Return the [x, y] coordinate for the center point of the cell that contains the specified text.  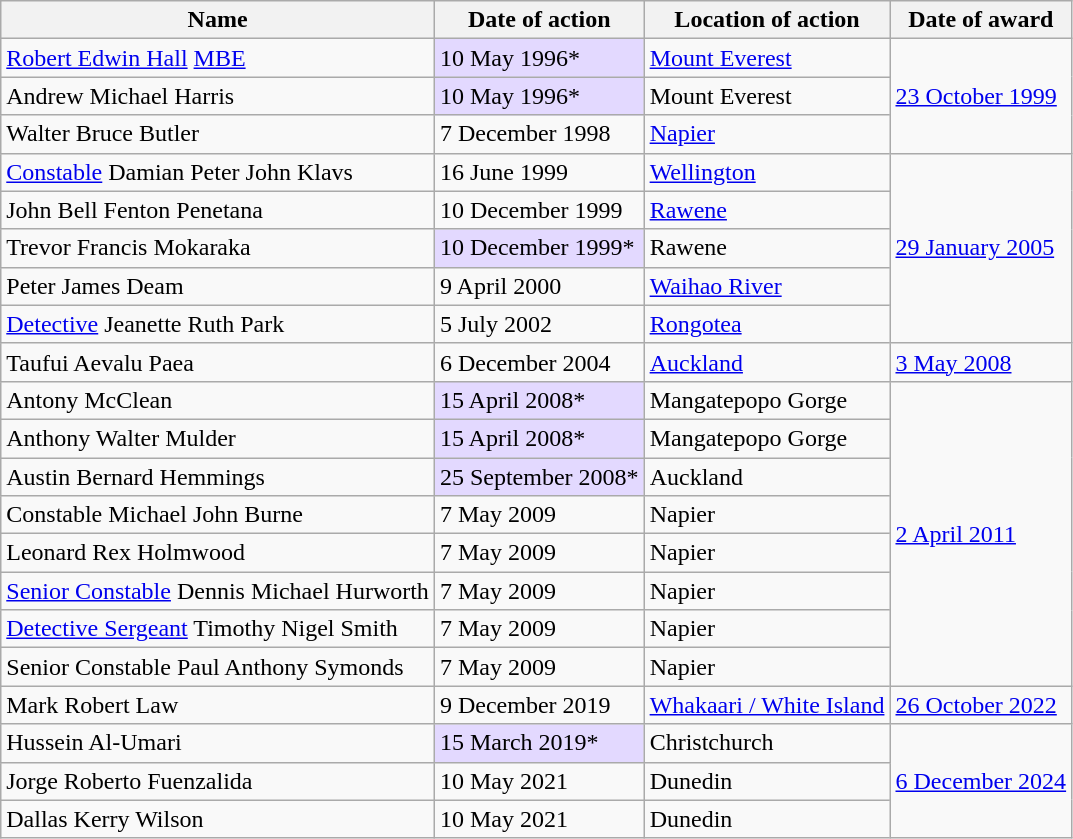
3 May 2008 [981, 362]
Waihao River [767, 286]
Mark Robert Law [218, 705]
10 December 1999* [539, 248]
Whakaari / White Island [767, 705]
Andrew Michael Harris [218, 96]
Anthony Walter Mulder [218, 438]
Location of action [767, 20]
Walter Bruce Butler [218, 134]
6 December 2004 [539, 362]
Leonard Rex Holmwood [218, 553]
Peter James Deam [218, 286]
15 March 2019* [539, 743]
23 October 1999 [981, 96]
9 April 2000 [539, 286]
Senior Constable Paul Anthony Symonds [218, 667]
2 April 2011 [981, 533]
6 December 2024 [981, 781]
7 December 1998 [539, 134]
Senior Constable Dennis Michael Hurworth [218, 591]
26 October 2022 [981, 705]
16 June 1999 [539, 172]
John Bell Fenton Penetana [218, 210]
Austin Bernard Hemmings [218, 477]
Name [218, 20]
Detective Jeanette Ruth Park [218, 324]
Constable Michael John Burne [218, 515]
10 December 1999 [539, 210]
9 December 2019 [539, 705]
Dallas Kerry Wilson [218, 819]
Date of action [539, 20]
Christchurch [767, 743]
Jorge Roberto Fuenzalida [218, 781]
Rongotea [767, 324]
Hussein Al-Umari [218, 743]
Detective Sergeant Timothy Nigel Smith [218, 629]
Constable Damian Peter John Klavs [218, 172]
Wellington [767, 172]
Trevor Francis Mokaraka [218, 248]
Taufui Aevalu Paea [218, 362]
Date of award [981, 20]
Antony McClean [218, 400]
25 September 2008* [539, 477]
5 July 2002 [539, 324]
29 January 2005 [981, 248]
Robert Edwin Hall MBE [218, 58]
